Scan for the cell matching the given text and deliver its [x, y] coordinate at center. 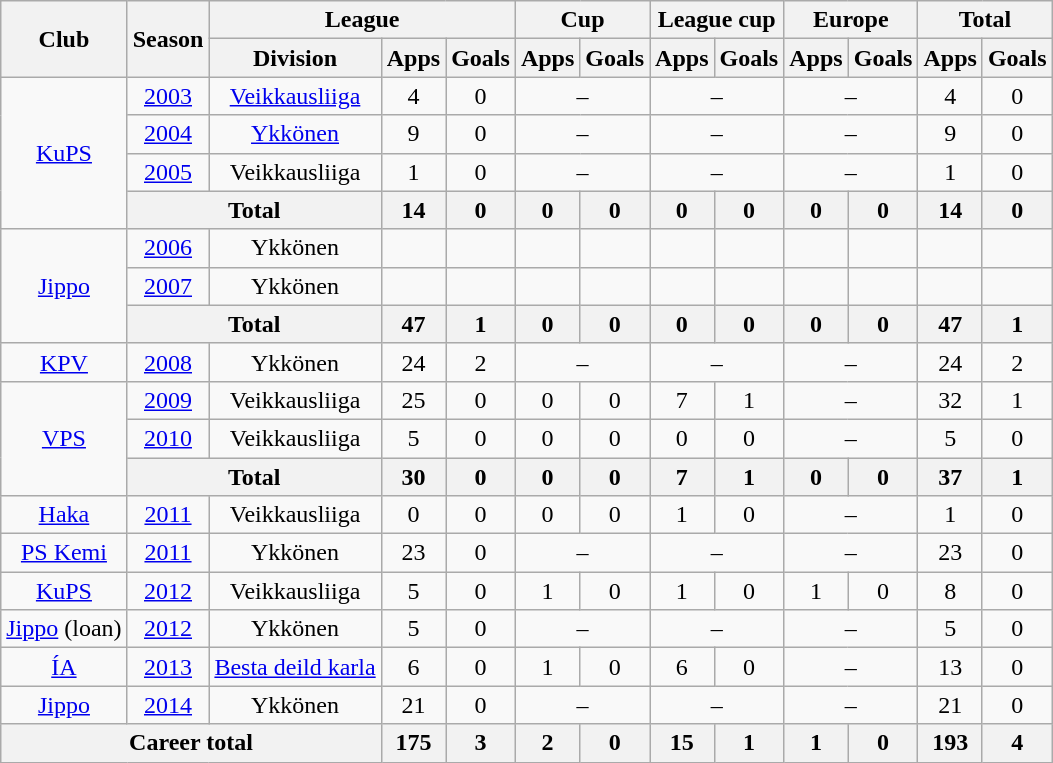
25 [413, 400]
2006 [168, 248]
2007 [168, 286]
30 [413, 477]
VPS [64, 438]
2004 [168, 134]
15 [682, 743]
32 [950, 400]
2003 [168, 96]
Season [168, 39]
Europe [851, 20]
193 [950, 743]
PS Kemi [64, 553]
2010 [168, 438]
3 [481, 743]
Division [295, 58]
Club [64, 39]
Cup [582, 20]
13 [950, 667]
Career total [191, 743]
ÍA [64, 667]
Besta deild karla [295, 667]
37 [950, 477]
175 [413, 743]
Haka [64, 515]
8 [950, 591]
2009 [168, 400]
2013 [168, 667]
KPV [64, 362]
2005 [168, 172]
Jippo (loan) [64, 629]
League cup [717, 20]
2008 [168, 362]
2014 [168, 705]
League [362, 20]
